Capture the cell that displays the provided text and extract its (x, y) central coordinate. 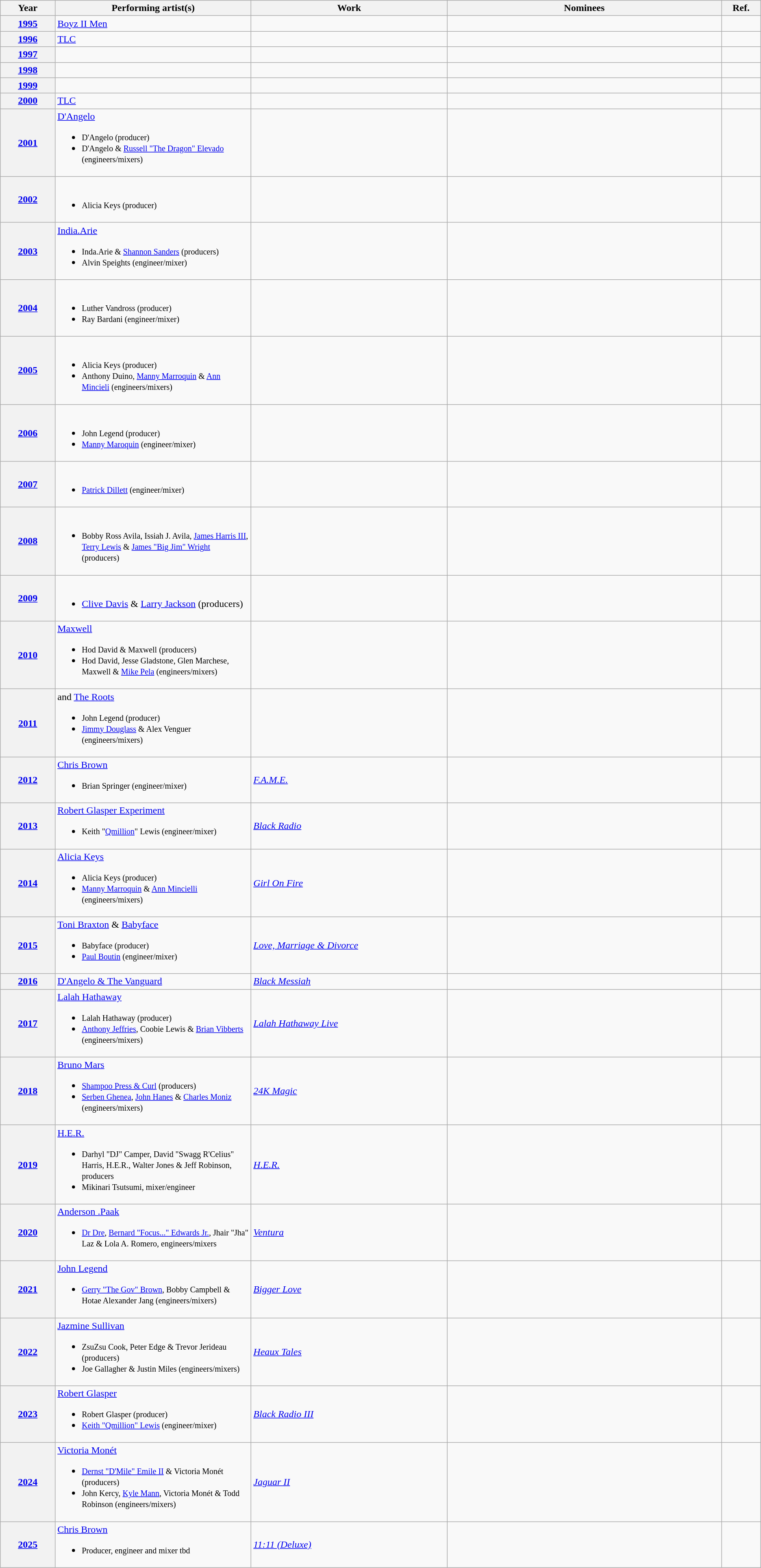
11:11 (Deluxe) (349, 1545)
Bobby Ross Avila, Issiah J. Avila, James Harris III, Terry Lewis & James "Big Jim" Wright (producers) (153, 542)
2002 (28, 199)
Robert Glasper ExperimentKeith "Qmillion" Lewis (engineer/mixer) (153, 826)
2019 (28, 1164)
2009 (28, 598)
2012 (28, 780)
Chris BrownProducer, engineer and mixer tbd (153, 1545)
Work (349, 8)
MaxwellHod David & Maxwell (producers)Hod David, Jesse Gladstone, Glen Marchese, Maxwell & Mike Pela (engineers/mixers) (153, 655)
2022 (28, 1352)
Boyz II Men (153, 24)
2001 (28, 142)
2014 (28, 883)
Performing artist(s) (153, 8)
2013 (28, 826)
2006 (28, 433)
H.E.R. (349, 1164)
2003 (28, 251)
2017 (28, 1023)
2024 (28, 1482)
Lalah HathawayLalah Hathaway (producer)Anthony Jeffries, Coobie Lewis & Brian Vibberts (engineers/mixers) (153, 1023)
Chris BrownBrian Springer (engineer/mixer) (153, 780)
1999 (28, 85)
D'Angelo & The Vanguard (153, 981)
Ref. (741, 8)
2018 (28, 1091)
2007 (28, 485)
Black Radio (349, 826)
1996 (28, 39)
2023 (28, 1414)
Lalah Hathaway Live (349, 1023)
2008 (28, 542)
Jazmine SullivanZsuZsu Cook, Peter Edge & Trevor Jerideau (producers)Joe Gallagher & Justin Miles (engineers/mixers) (153, 1352)
Alicia KeysAlicia Keys (producer)Manny Marroquin & Ann Mincielli (engineers/mixers) (153, 883)
Year (28, 8)
D'AngeloD'Angelo (producer)D'Angelo & Russell "The Dragon" Elevado (engineers/mixers) (153, 142)
2015 (28, 945)
Toni Braxton & BabyfaceBabyface (producer)Paul Boutin (engineer/mixer) (153, 945)
Bigger Love (349, 1289)
Anderson .PaakDr Dre, Bernard "Focus..." Edwards Jr., Jhair "Jha" Laz & Lola A. Romero, engineers/mixers (153, 1232)
H.E.R.Darhyl "DJ" Camper, David "Swagg R'Celius" Harris, H.E.R., Walter Jones & Jeff Robinson, producersMikinari Tsutsumi, mixer/engineer (153, 1164)
Love, Marriage & Divorce (349, 945)
Robert GlasperRobert Glasper (producer)Keith "Qmillion" Lewis (engineer/mixer) (153, 1414)
Clive Davis & Larry Jackson (producers) (153, 598)
F.A.M.E. (349, 780)
India.ArieInda.Arie & Shannon Sanders (producers)Alvin Speights (engineer/mixer) (153, 251)
Heaux Tales (349, 1352)
and The RootsJohn Legend (producer)Jimmy Douglass & Alex Venguer (engineers/mixers) (153, 723)
2005 (28, 370)
2004 (28, 308)
John Legend (producer)Manny Maroquin (engineer/mixer) (153, 433)
Victoria MonétDernst "D'Mile" Emile II & Victoria Monét (producers)John Kercy, Kyle Mann, Victoria Monét & Todd Robinson (engineers/mixers) (153, 1482)
John LegendGerry "The Gov" Brown, Bobby Campbell & Hotae Alexander Jang (engineers/mixers) (153, 1289)
Alicia Keys (producer)Anthony Duino, Manny Marroquin & Ann Mincieli (engineers/mixers) (153, 370)
Black Radio III (349, 1414)
2010 (28, 655)
Bruno MarsShampoo Press & Curl (producers)Serben Ghenea, John Hanes & Charles Moniz (engineers/mixers) (153, 1091)
1998 (28, 70)
2025 (28, 1545)
2000 (28, 101)
Jaguar II (349, 1482)
Alicia Keys (producer) (153, 199)
2021 (28, 1289)
1997 (28, 54)
2020 (28, 1232)
Black Messiah (349, 981)
1995 (28, 24)
Ventura (349, 1232)
Luther Vandross (producer)Ray Bardani (engineer/mixer) (153, 308)
2011 (28, 723)
24K Magic (349, 1091)
Patrick Dillett (engineer/mixer) (153, 485)
Girl On Fire (349, 883)
2016 (28, 981)
Nominees (585, 8)
